Return the (X, Y) coordinate for the center point of the cell that contains the specified text.  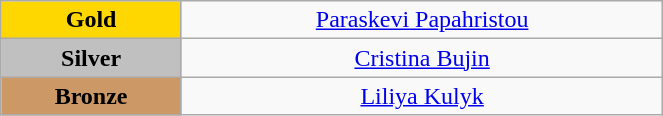
Liliya Kulyk (422, 96)
Gold (92, 20)
Cristina Bujin (422, 58)
Paraskevi Papahristou (422, 20)
Silver (92, 58)
Bronze (92, 96)
